Find where the given text appears and provide that cell's center as (x, y) coordinate. 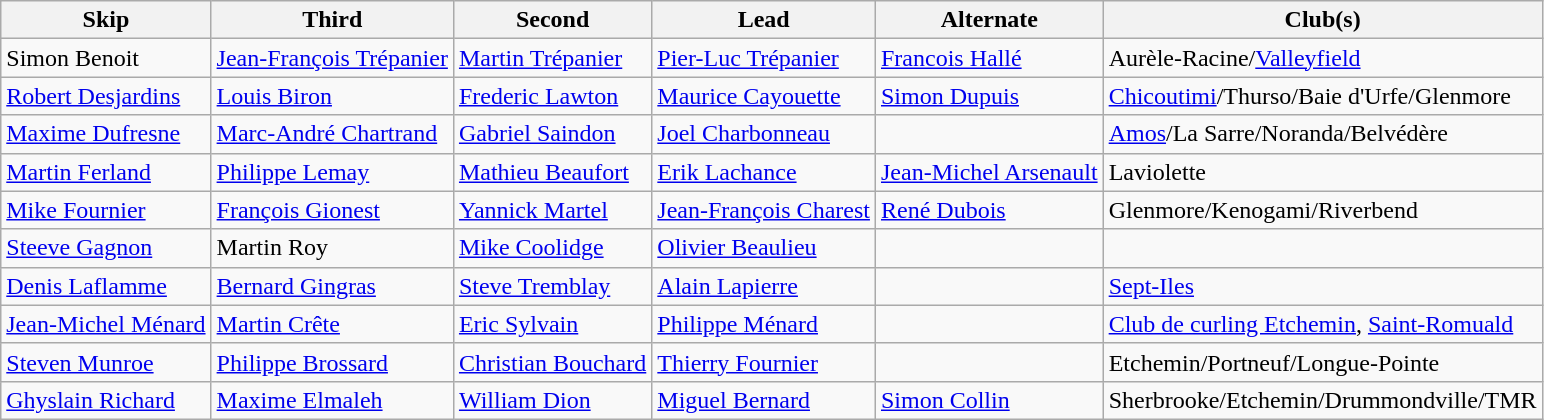
Simon Dupuis (989, 96)
Jean-Michel Ménard (106, 324)
William Dion (552, 400)
Martin Ferland (106, 172)
Philippe Lemay (332, 172)
Mike Coolidge (552, 248)
Maxime Dufresne (106, 134)
Jean-François Charest (764, 210)
Laviolette (1322, 172)
Simon Collin (989, 400)
Pier-Luc Trépanier (764, 58)
Denis Laflamme (106, 286)
Steve Tremblay (552, 286)
Philippe Ménard (764, 324)
Gabriel Saindon (552, 134)
Maurice Cayouette (764, 96)
Philippe Brossard (332, 362)
François Gionest (332, 210)
Ghyslain Richard (106, 400)
Sept-Iles (1322, 286)
Christian Bouchard (552, 362)
Etchemin/Portneuf/Longue-Pointe (1322, 362)
Third (332, 20)
Simon Benoit (106, 58)
Aurèle-Racine/Valleyfield (1322, 58)
Steeve Gagnon (106, 248)
Eric Sylvain (552, 324)
Maxime Elmaleh (332, 400)
Yannick Martel (552, 210)
Robert Desjardins (106, 96)
Club(s) (1322, 20)
Martin Crête (332, 324)
Miguel Bernard (764, 400)
Glenmore/Kenogami/Riverbend (1322, 210)
Thierry Fournier (764, 362)
Mathieu Beaufort (552, 172)
Jean-François Trépanier (332, 58)
Skip (106, 20)
Martin Roy (332, 248)
Alternate (989, 20)
Erik Lachance (764, 172)
Martin Trépanier (552, 58)
Club de curling Etchemin, Saint-Romuald (1322, 324)
Frederic Lawton (552, 96)
Francois Hallé (989, 58)
Joel Charbonneau (764, 134)
Olivier Beaulieu (764, 248)
Marc-André Chartrand (332, 134)
Amos/La Sarre/Noranda/Belvédère (1322, 134)
Jean-Michel Arsenault (989, 172)
Lead (764, 20)
Steven Munroe (106, 362)
Louis Biron (332, 96)
René Dubois (989, 210)
Bernard Gingras (332, 286)
Chicoutimi/Thurso/Baie d'Urfe/Glenmore (1322, 96)
Alain Lapierre (764, 286)
Second (552, 20)
Mike Fournier (106, 210)
Sherbrooke/Etchemin/Drummondville/TMR (1322, 400)
